Extract the [X, Y] coordinate from the center of the cell holding the provided text.  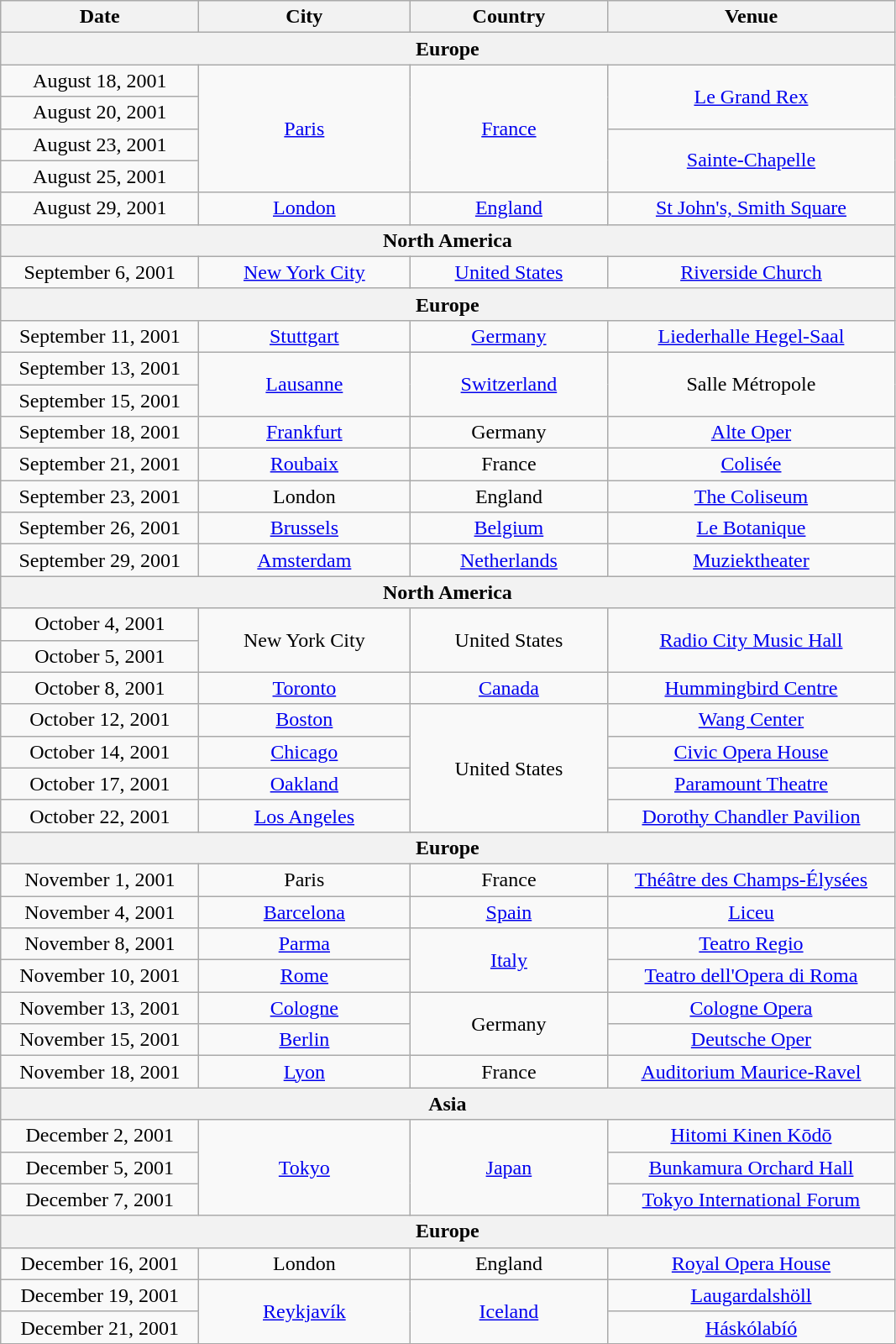
August 25, 2001 [100, 176]
September 29, 2001 [100, 560]
October 17, 2001 [100, 784]
Háskólabíó [751, 1327]
Le Grand Rex [751, 97]
August 23, 2001 [100, 144]
Teatro dell'Opera di Roma [751, 976]
Belgium [509, 528]
December 21, 2001 [100, 1327]
September 18, 2001 [100, 433]
September 26, 2001 [100, 528]
September 11, 2001 [100, 336]
October 12, 2001 [100, 720]
Frankfurt [304, 433]
December 16, 2001 [100, 1263]
Muziektheater [751, 560]
Wang Center [751, 720]
December 19, 2001 [100, 1295]
City [304, 17]
October 4, 2001 [100, 624]
November 15, 2001 [100, 1040]
Cologne [304, 1008]
November 10, 2001 [100, 976]
Berlin [304, 1040]
December 5, 2001 [100, 1168]
Bunkamura Orchard Hall [751, 1168]
Riverside Church [751, 272]
Teatro Regio [751, 944]
November 13, 2001 [100, 1008]
Japan [509, 1168]
Civic Opera House [751, 752]
November 4, 2001 [100, 911]
Asia [448, 1104]
Cologne Opera [751, 1008]
Paramount Theatre [751, 784]
Italy [509, 960]
Deutsche Oper [751, 1040]
Alte Oper [751, 433]
August 20, 2001 [100, 113]
Date [100, 17]
Brussels [304, 528]
October 8, 2001 [100, 688]
September 6, 2001 [100, 272]
November 18, 2001 [100, 1072]
October 14, 2001 [100, 752]
Tokyo International Forum [751, 1200]
September 13, 2001 [100, 368]
Country [509, 17]
September 21, 2001 [100, 465]
Hummingbird Centre [751, 688]
Toronto [304, 688]
Royal Opera House [751, 1263]
Auditorium Maurice-Ravel [751, 1072]
Liederhalle Hegel-Saal [751, 336]
Venue [751, 17]
Colisée [751, 465]
Sainte-Chapelle [751, 160]
Laugardalshöll [751, 1295]
Boston [304, 720]
Théâtre des Champs-Élysées [751, 879]
Radio City Music Hall [751, 640]
Iceland [509, 1311]
Lausanne [304, 384]
August 18, 2001 [100, 81]
Stuttgart [304, 336]
St John's, Smith Square [751, 208]
Hitomi Kinen Kōdō [751, 1136]
Salle Métropole [751, 384]
Canada [509, 688]
October 5, 2001 [100, 656]
The Coliseum [751, 496]
Dorothy Chandler Pavilion [751, 816]
December 2, 2001 [100, 1136]
Rome [304, 976]
Barcelona [304, 911]
October 22, 2001 [100, 816]
Reykjavík [304, 1311]
Spain [509, 911]
Tokyo [304, 1168]
September 23, 2001 [100, 496]
Netherlands [509, 560]
Liceu [751, 911]
Oakland [304, 784]
Roubaix [304, 465]
Parma [304, 944]
Lyon [304, 1072]
December 7, 2001 [100, 1200]
Switzerland [509, 384]
September 15, 2001 [100, 401]
November 1, 2001 [100, 879]
Amsterdam [304, 560]
Chicago [304, 752]
Le Botanique [751, 528]
August 29, 2001 [100, 208]
November 8, 2001 [100, 944]
Los Angeles [304, 816]
